Determine the [X, Y] coordinate at the center of the cell enclosing the given text.  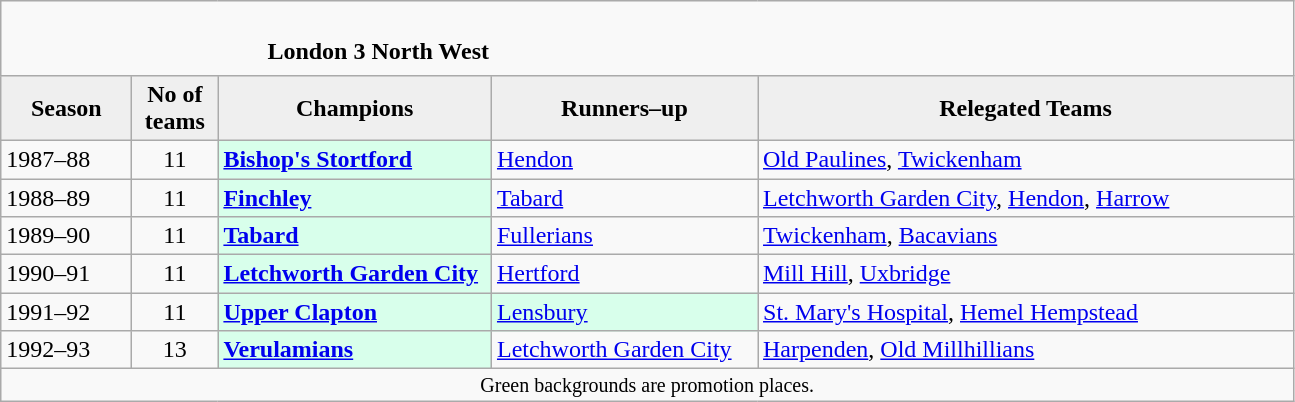
Mill Hill, Uxbridge [1026, 274]
Verulamians [355, 350]
No of teams [175, 108]
Lensbury [624, 312]
Green backgrounds are promotion places. [648, 386]
1991–92 [66, 312]
Finchley [355, 197]
Twickenham, Bacavians [1026, 236]
St. Mary's Hospital, Hemel Hempstead [1026, 312]
Upper Clapton [355, 312]
Fullerians [624, 236]
Bishop's Stortford [355, 159]
Champions [355, 108]
1990–91 [66, 274]
1989–90 [66, 236]
Runners–up [624, 108]
Harpenden, Old Millhillians [1026, 350]
1987–88 [66, 159]
Letchworth Garden City, Hendon, Harrow [1026, 197]
13 [175, 350]
Relegated Teams [1026, 108]
Hendon [624, 159]
Old Paulines, Twickenham [1026, 159]
1988–89 [66, 197]
Season [66, 108]
1992–93 [66, 350]
Hertford [624, 274]
